Find where the given text appears and provide that cell's center as [X, Y] coordinate. 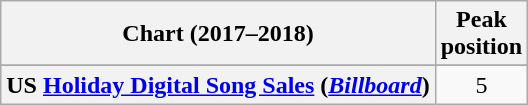
Chart (2017–2018) [218, 34]
5 [481, 85]
US Holiday Digital Song Sales (Billboard) [218, 85]
Peakposition [481, 34]
